Capture the cell that displays the provided text and extract its [X, Y] central coordinate. 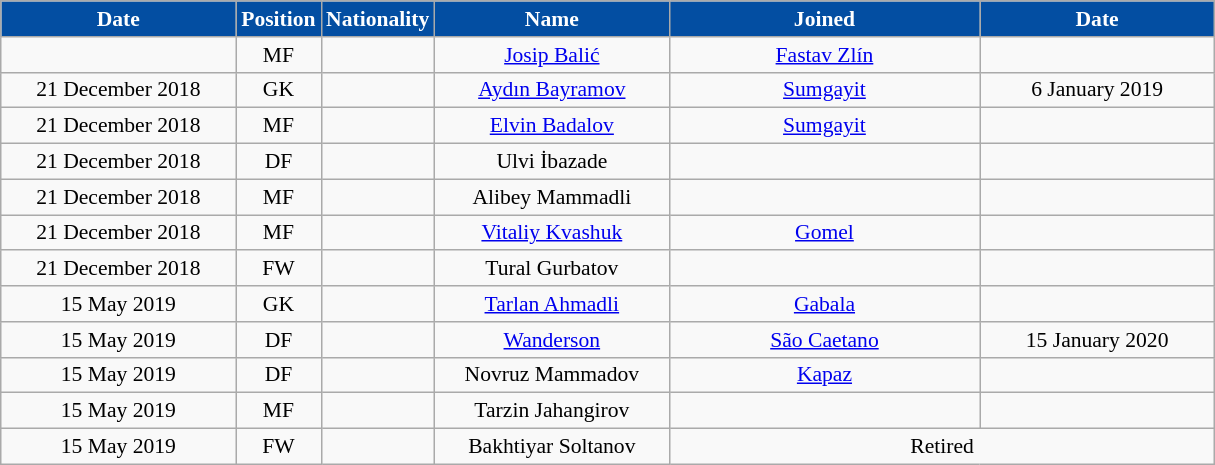
São Caetano [824, 340]
Position [278, 19]
Tarzin Jahangirov [552, 411]
Joined [824, 19]
6 January 2019 [1098, 90]
Gabala [824, 304]
Kapaz [824, 375]
Bakhtiyar Soltanov [552, 447]
Name [552, 19]
Novruz Mammadov [552, 375]
Retired [942, 447]
Vitaliy Kvashuk [552, 233]
Aydın Bayramov [552, 90]
Gomel [824, 233]
Tural Gurbatov [552, 269]
Josip Balić [552, 55]
Ulvi İbazade [552, 162]
Nationality [378, 19]
Wanderson [552, 340]
Tarlan Ahmadli [552, 304]
Alibey Mammadli [552, 197]
Elvin Badalov [552, 126]
Fastav Zlín [824, 55]
15 January 2020 [1098, 340]
